Provide the [X, Y] coordinate of the cell's center where the given text is located.  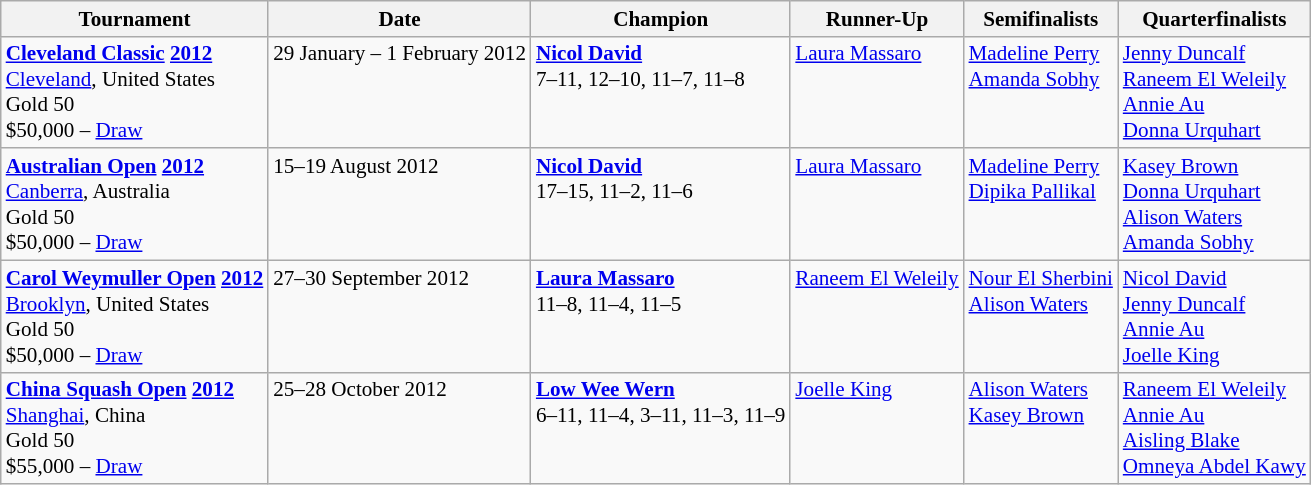
Joelle King [876, 428]
Quarterfinalists [1214, 18]
Champion [660, 18]
Cleveland Classic 2012 Cleveland, United StatesGold 50$50,000 – Draw [134, 92]
Jenny Duncalf Raneem El Weleily Annie Au Donna Urquhart [1214, 92]
Raneem El Weleily Annie Au Aisling Blake Omneya Abdel Kawy [1214, 428]
Low Wee Wern6–11, 11–4, 3–11, 11–3, 11–9 [660, 428]
Carol Weymuller Open 2012 Brooklyn, United StatesGold 50$50,000 – Draw [134, 316]
Runner-Up [876, 18]
15–19 August 2012 [400, 204]
Laura Massaro11–8, 11–4, 11–5 [660, 316]
Nicol David17–15, 11–2, 11–6 [660, 204]
Date [400, 18]
Raneem El Weleily [876, 316]
25–28 October 2012 [400, 428]
Kasey Brown Donna Urquhart Alison Waters Amanda Sobhy [1214, 204]
29 January – 1 February 2012 [400, 92]
Semifinalists [1041, 18]
Nicol David7–11, 12–10, 11–7, 11–8 [660, 92]
27–30 September 2012 [400, 316]
Australian Open 2012 Canberra, AustraliaGold 50$50,000 – Draw [134, 204]
Nour El Sherbini Alison Waters [1041, 316]
Madeline Perry Dipika Pallikal [1041, 204]
Nicol David Jenny Duncalf Annie Au Joelle King [1214, 316]
Madeline Perry Amanda Sobhy [1041, 92]
Tournament [134, 18]
China Squash Open 2012 Shanghai, ChinaGold 50$55,000 – Draw [134, 428]
Alison Waters Kasey Brown [1041, 428]
